Capture the cell that displays the provided text and extract its (X, Y) central coordinate. 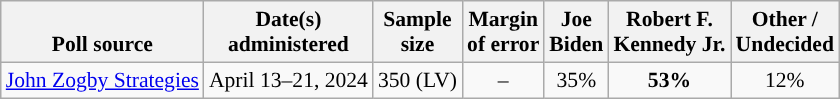
350 (LV) (418, 80)
Samplesize (418, 32)
Other /Undecided (784, 32)
John Zogby Strategies (102, 80)
Marginof error (503, 32)
– (503, 80)
Date(s)administered (288, 32)
12% (784, 80)
Poll source (102, 32)
53% (669, 80)
April 13–21, 2024 (288, 80)
35% (576, 80)
JoeBiden (576, 32)
Robert F.Kennedy Jr. (669, 32)
